Detect which cell encompasses the target text, then output its [X, Y] center coordinate. 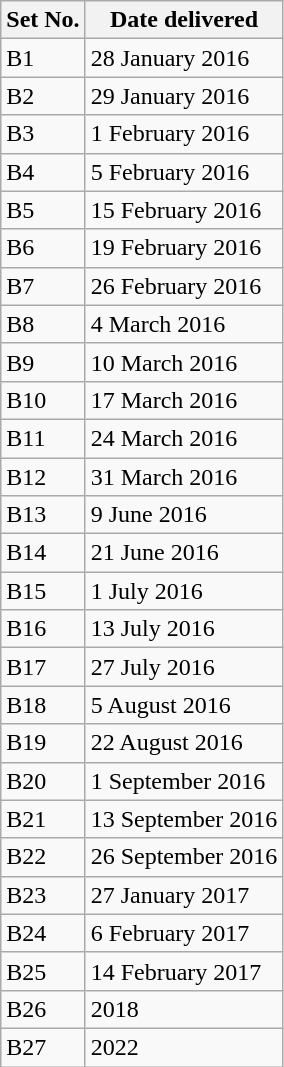
22 August 2016 [184, 743]
B21 [43, 819]
B20 [43, 781]
15 February 2016 [184, 210]
1 September 2016 [184, 781]
B24 [43, 933]
10 March 2016 [184, 362]
2018 [184, 1009]
B13 [43, 515]
B7 [43, 286]
17 March 2016 [184, 400]
B25 [43, 971]
2022 [184, 1047]
Set No. [43, 20]
B16 [43, 629]
B9 [43, 362]
B2 [43, 96]
B23 [43, 895]
B10 [43, 400]
13 July 2016 [184, 629]
B1 [43, 58]
13 September 2016 [184, 819]
B22 [43, 857]
26 September 2016 [184, 857]
B3 [43, 134]
27 July 2016 [184, 667]
1 July 2016 [184, 591]
5 February 2016 [184, 172]
Date delivered [184, 20]
31 March 2016 [184, 477]
21 June 2016 [184, 553]
B8 [43, 324]
14 February 2017 [184, 971]
B27 [43, 1047]
26 February 2016 [184, 286]
27 January 2017 [184, 895]
B26 [43, 1009]
28 January 2016 [184, 58]
5 August 2016 [184, 705]
B17 [43, 667]
B4 [43, 172]
4 March 2016 [184, 324]
1 February 2016 [184, 134]
19 February 2016 [184, 248]
29 January 2016 [184, 96]
B14 [43, 553]
B15 [43, 591]
B12 [43, 477]
6 February 2017 [184, 933]
B19 [43, 743]
B18 [43, 705]
B5 [43, 210]
B6 [43, 248]
B11 [43, 438]
9 June 2016 [184, 515]
24 March 2016 [184, 438]
